Capture the cell that displays the provided text and extract its (x, y) central coordinate. 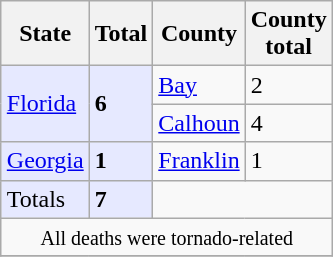
Calhoun (199, 123)
7 (121, 199)
2 (288, 85)
Bay (199, 85)
6 (121, 104)
Total (121, 34)
Countytotal (288, 34)
County (199, 34)
Totals (45, 199)
All deaths were tornado-related (166, 237)
Florida (45, 104)
4 (288, 123)
Georgia (45, 161)
Franklin (199, 161)
State (45, 34)
